Locate the cell with the specified text and output its (x, y) center coordinate. 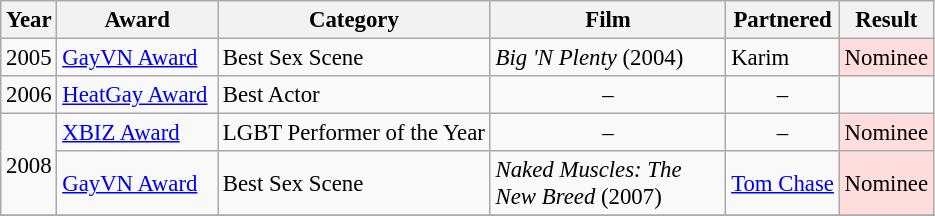
Year (29, 20)
Result (886, 20)
2006 (29, 95)
2005 (29, 58)
2008 (29, 165)
Tom Chase (782, 184)
Big 'N Plenty (2004) (608, 58)
Karim (782, 58)
Category (354, 20)
LGBT Performer of the Year (354, 133)
Naked Muscles: The New Breed (2007) (608, 184)
Best Actor (354, 95)
XBIZ Award (138, 133)
Film (608, 20)
Partnered (782, 20)
Award (138, 20)
HeatGay Award (138, 95)
